Return the (X, Y) coordinate for the center point of the cell that contains the specified text.  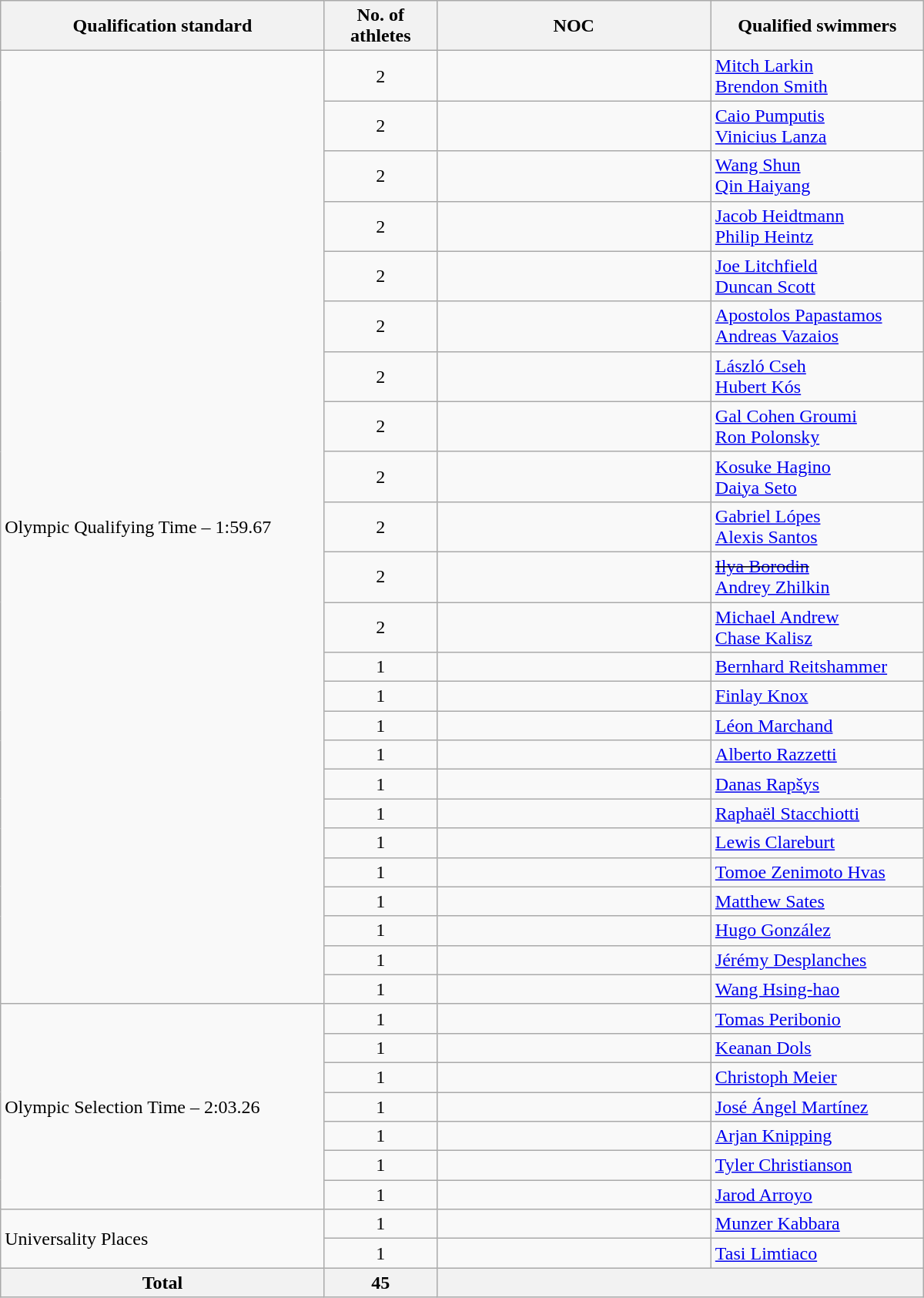
Kosuke HaginoDaiya Seto (817, 476)
Finlay Knox (817, 696)
Universality Places (162, 1239)
Munzer Kabbara (817, 1224)
Gal Cohen GroumiRon Polonsky (817, 427)
Matthew Sates (817, 901)
Alberto Razzetti (817, 755)
Jarod Arroyo (817, 1195)
Hugo González (817, 931)
Michael AndrewChase Kalisz (817, 627)
Gabriel LópesAlexis Santos (817, 527)
NOC (574, 26)
László CsehHubert Kós (817, 376)
Mitch LarkinBrendon Smith (817, 75)
Qualified swimmers (817, 26)
Tyler Christianson (817, 1166)
Léon Marchand (817, 726)
Wang ShunQin Haiyang (817, 176)
No. of athletes (380, 26)
Olympic Selection Time – 2:03.26 (162, 1106)
Keanan Dols (817, 1048)
45 (380, 1283)
Christoph Meier (817, 1077)
José Ángel Martínez (817, 1107)
Lewis Clareburt (817, 843)
Tasi Limtiaco (817, 1253)
Caio PumputisVinicius Lanza (817, 126)
Raphaël Stacchiotti (817, 813)
Tomoe Zenimoto Hvas (817, 872)
Danas Rapšys (817, 784)
Wang Hsing-hao (817, 989)
Tomas Peribonio (817, 1018)
Arjan Knipping (817, 1136)
Jérémy Desplanches (817, 960)
Jacob HeidtmannPhilip Heintz (817, 226)
Joe LitchfieldDuncan Scott (817, 276)
Total (162, 1283)
Olympic Qualifying Time – 1:59.67 (162, 528)
Ilya BorodinAndrey Zhilkin (817, 576)
Apostolos PapastamosAndreas Vazaios (817, 327)
Qualification standard (162, 26)
Bernhard Reitshammer (817, 667)
